Identify which cell holds the provided text, then report its (x, y) central coordinate. 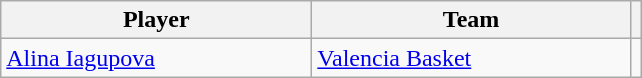
Player (156, 20)
Alina Iagupova (156, 58)
Team (472, 20)
Valencia Basket (472, 58)
